Find where the given text appears and provide that cell's center as (X, Y) coordinate. 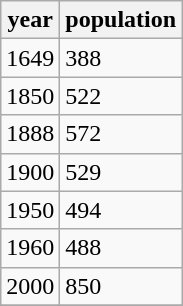
494 (121, 210)
488 (121, 248)
1888 (30, 134)
population (121, 20)
572 (121, 134)
1960 (30, 248)
1900 (30, 172)
year (30, 20)
1950 (30, 210)
2000 (30, 286)
529 (121, 172)
1649 (30, 58)
388 (121, 58)
1850 (30, 96)
850 (121, 286)
522 (121, 96)
